Detect which cell encompasses the target text, then output its (x, y) center coordinate. 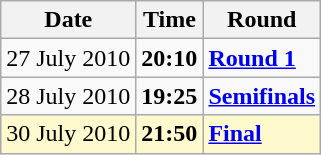
27 July 2010 (68, 58)
28 July 2010 (68, 96)
Time (170, 20)
Final (262, 134)
21:50 (170, 134)
Round 1 (262, 58)
Semifinals (262, 96)
Date (68, 20)
30 July 2010 (68, 134)
19:25 (170, 96)
Round (262, 20)
20:10 (170, 58)
